From the cell containing the given text, extract its center point as [X, Y] coordinate. 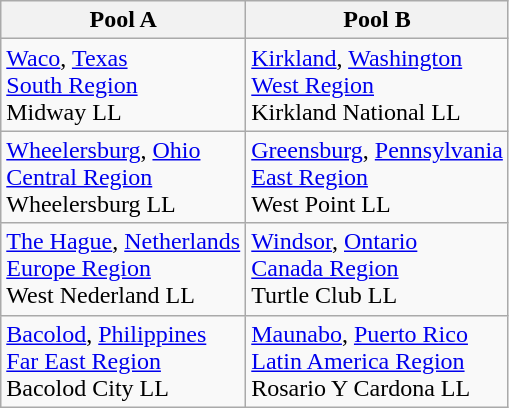
Wheelersburg, Ohio Central Region Wheelersburg LL [124, 177]
Waco, Texas South Region Midway LL [124, 85]
Pool B [378, 20]
Kirkland, Washington West Region Kirkland National LL [378, 85]
Maunabo, Puerto Rico Latin America Region Rosario Y Cardona LL [378, 361]
Greensburg, Pennsylvania East Region West Point LL [378, 177]
Windsor, Ontario Canada Region Turtle Club LL [378, 269]
Bacolod, Philippines Far East Region Bacolod City LL [124, 361]
The Hague, Netherlands Europe Region West Nederland LL [124, 269]
Pool A [124, 20]
